Return (x, y) of the center of cell containing provided text 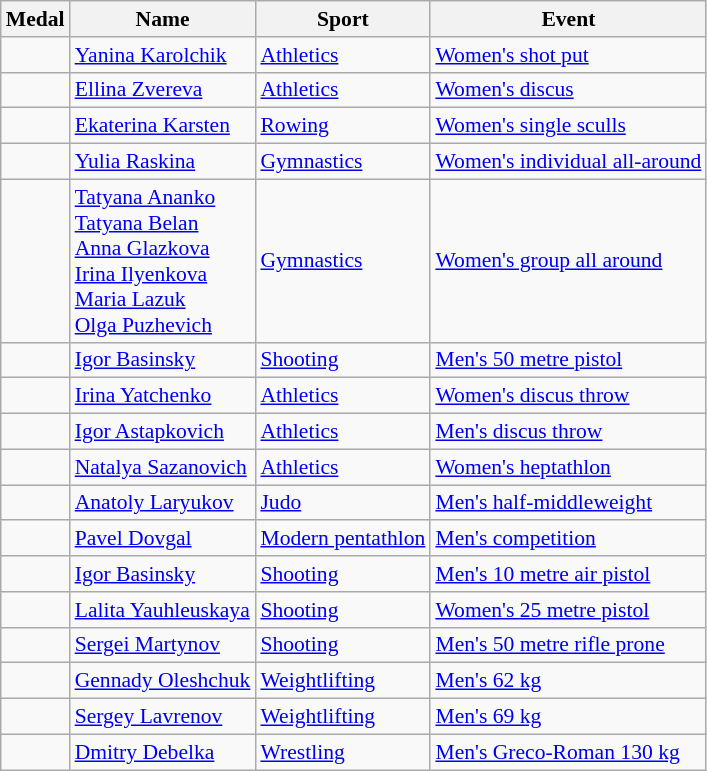
Men's 50 metre pistol (568, 360)
Ellina Zvereva (163, 90)
Pavel Dovgal (163, 539)
Gennady Oleshchuk (163, 681)
Men's competition (568, 539)
Igor Astapkovich (163, 432)
Wrestling (342, 752)
Men's Greco-Roman 130 kg (568, 752)
Men's 62 kg (568, 681)
Women's individual all-around (568, 162)
Women's discus throw (568, 396)
Event (568, 19)
Rowing (342, 126)
Men's discus throw (568, 432)
Women's shot put (568, 55)
Medal (36, 19)
Judo (342, 503)
Sport (342, 19)
Sergei Martynov (163, 645)
Name (163, 19)
Women's heptathlon (568, 467)
Yulia Raskina (163, 162)
Sergey Lavrenov (163, 717)
Men's 69 kg (568, 717)
Modern pentathlon (342, 539)
Irina Yatchenko (163, 396)
Dmitry Debelka (163, 752)
Women's single sculls (568, 126)
Yanina Karolchik (163, 55)
Women's 25 metre pistol (568, 610)
Women's group all around (568, 260)
Natalya Sazanovich (163, 467)
Men's 10 metre air pistol (568, 574)
Lalita Yauhleuskaya (163, 610)
Tatyana AnankoTatyana BelanAnna GlazkovaIrina IlyenkovaMaria LazukOlga Puzhevich (163, 260)
Anatoly Laryukov (163, 503)
Men's half-middleweight (568, 503)
Men's 50 metre rifle prone (568, 645)
Ekaterina Karsten (163, 126)
Women's discus (568, 90)
